Return the [X, Y] coordinate for the center point of the cell that contains the specified text.  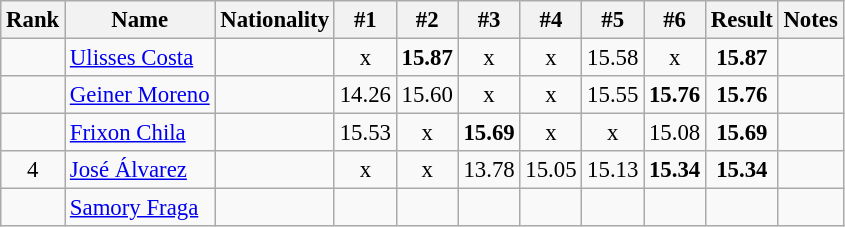
#2 [427, 20]
Ulisses Costa [140, 58]
Nationality [274, 20]
Samory Fraga [140, 208]
15.08 [675, 133]
#5 [613, 20]
15.58 [613, 58]
#3 [489, 20]
14.26 [365, 95]
15.53 [365, 133]
15.05 [551, 170]
Result [742, 20]
#6 [675, 20]
José Álvarez [140, 170]
Rank [33, 20]
Geiner Moreno [140, 95]
15.13 [613, 170]
13.78 [489, 170]
#1 [365, 20]
4 [33, 170]
15.55 [613, 95]
15.60 [427, 95]
Notes [810, 20]
Name [140, 20]
#4 [551, 20]
Frixon Chila [140, 133]
